Identify which cell holds the provided text, then report its [x, y] central coordinate. 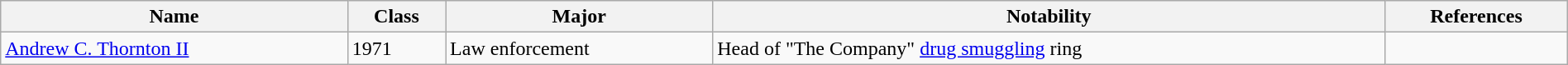
Name [174, 17]
Major [579, 17]
References [1477, 17]
Head of "The Company" drug smuggling ring [1049, 48]
Andrew C. Thornton II [174, 48]
Class [396, 17]
Notability [1049, 17]
1971 [396, 48]
Law enforcement [579, 48]
